Identify which cell holds the provided text, then report its (x, y) central coordinate. 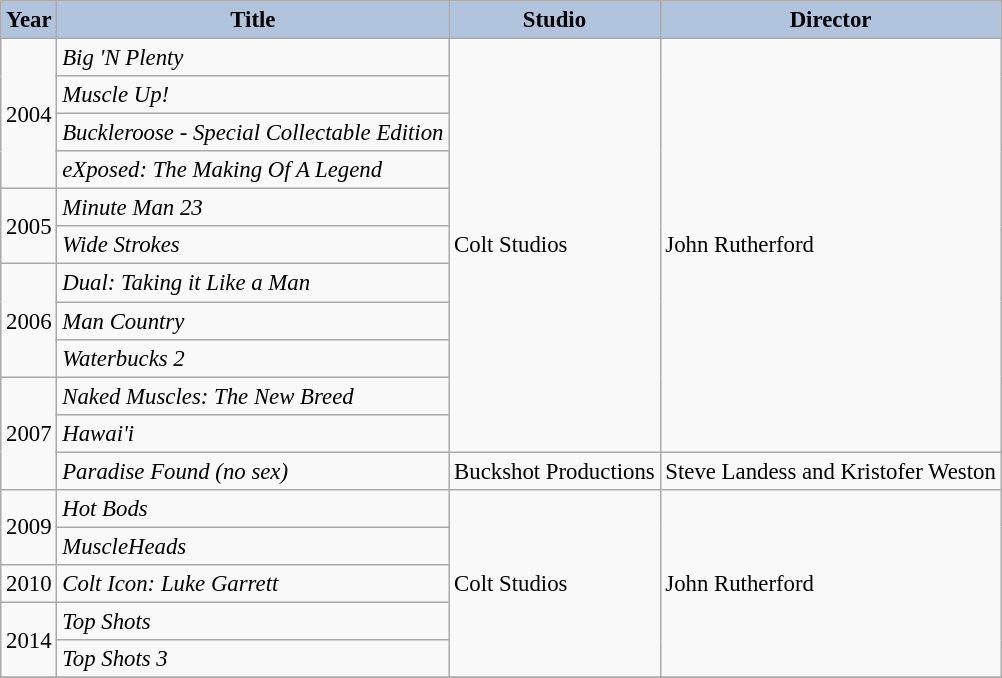
2005 (29, 226)
Director (830, 20)
Big 'N Plenty (253, 58)
Muscle Up! (253, 95)
2006 (29, 320)
Hawai'i (253, 433)
Naked Muscles: The New Breed (253, 396)
2010 (29, 584)
Top Shots (253, 621)
Waterbucks 2 (253, 358)
Studio (554, 20)
Top Shots 3 (253, 659)
2004 (29, 114)
MuscleHeads (253, 546)
Colt Icon: Luke Garrett (253, 584)
Hot Bods (253, 509)
2007 (29, 434)
eXposed: The Making Of A Legend (253, 170)
Year (29, 20)
2009 (29, 528)
Man Country (253, 321)
Paradise Found (no sex) (253, 471)
Buckleroose - Special Collectable Edition (253, 133)
Buckshot Productions (554, 471)
2014 (29, 640)
Dual: Taking it Like a Man (253, 283)
Title (253, 20)
Wide Strokes (253, 245)
Steve Landess and Kristofer Weston (830, 471)
Minute Man 23 (253, 208)
